Search for the cell housing the specified text and yield its [x, y] center coordinate. 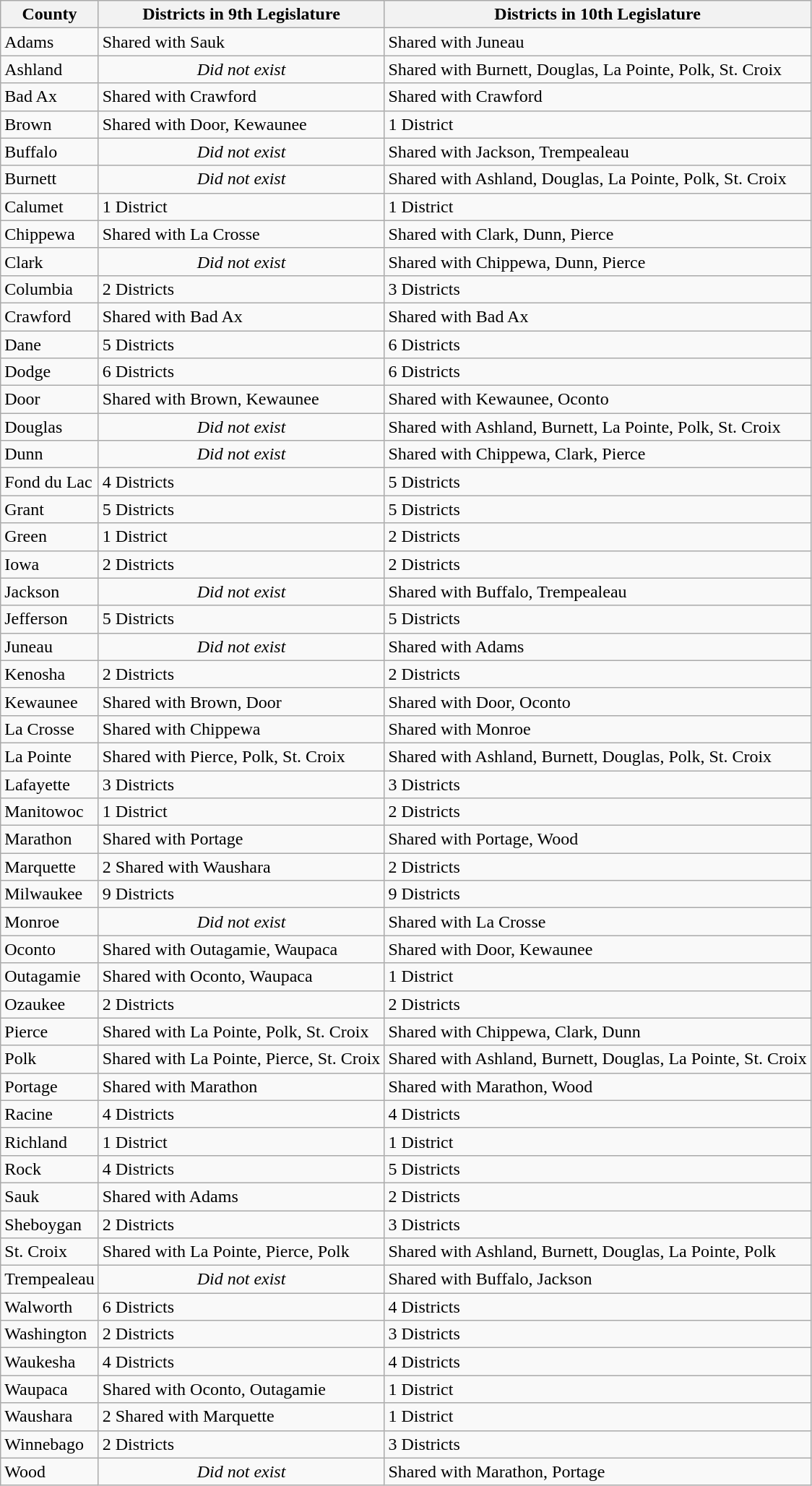
Shared with Ashland, Burnett, Douglas, La Pointe, Polk [597, 1252]
County [49, 14]
Manitowoc [49, 812]
Iowa [49, 564]
Shared with Ashland, Burnett, Douglas, Polk, St. Croix [597, 756]
Shared with Juneau [597, 42]
Marquette [49, 867]
Grant [49, 509]
Juneau [49, 647]
Wood [49, 1472]
Shared with Outagamie, Waupaca [241, 949]
Brown [49, 124]
2 Shared with Marquette [241, 1417]
Shared with Clark, Dunn, Pierce [597, 234]
La Pointe [49, 756]
Shared with Buffalo, Trempealeau [597, 592]
Calumet [49, 207]
Ashland [49, 69]
Green [49, 537]
Oconto [49, 949]
Shared with Door, Oconto [597, 701]
Shared with Jackson, Trempealeau [597, 152]
Shared with Oconto, Waupaca [241, 977]
Richland [49, 1141]
Jackson [49, 592]
Clark [49, 262]
Shared with Marathon, Wood [597, 1087]
Shared with Ashland, Douglas, La Pointe, Polk, St. Croix [597, 179]
Portage [49, 1087]
Kewaunee [49, 701]
Racine [49, 1114]
Shared with La Pointe, Polk, St. Croix [241, 1032]
Shared with Portage, Wood [597, 839]
2 Shared with Waushara [241, 867]
Douglas [49, 427]
Milwaukee [49, 894]
Kenosha [49, 674]
Shared with Ashland, Burnett, La Pointe, Polk, St. Croix [597, 427]
Shared with Portage [241, 839]
Sheboygan [49, 1224]
Shared with Marathon [241, 1087]
Ozaukee [49, 1004]
La Crosse [49, 729]
Bad Ax [49, 97]
Walworth [49, 1307]
Shared with Monroe [597, 729]
Door [49, 399]
Shared with Chippewa, Clark, Pierce [597, 454]
Waushara [49, 1417]
Shared with Burnett, Douglas, La Pointe, Polk, St. Croix [597, 69]
Buffalo [49, 152]
Winnebago [49, 1444]
Shared with Oconto, Outagamie [241, 1389]
Waupaca [49, 1389]
Jefferson [49, 619]
Burnett [49, 179]
Trempealeau [49, 1279]
Shared with La Pointe, Pierce, St. Croix [241, 1059]
Marathon [49, 839]
Monroe [49, 922]
Shared with Chippewa [241, 729]
Shared with Marathon, Portage [597, 1472]
Dane [49, 345]
Shared with Chippewa, Clark, Dunn [597, 1032]
Pierce [49, 1032]
Fond du Lac [49, 482]
Shared with Sauk [241, 42]
Outagamie [49, 977]
Washington [49, 1334]
Polk [49, 1059]
Rock [49, 1169]
Shared with La Pointe, Pierce, Polk [241, 1252]
Shared with Kewaunee, Oconto [597, 399]
Dunn [49, 454]
St. Croix [49, 1252]
Shared with Ashland, Burnett, Douglas, La Pointe, St. Croix [597, 1059]
Shared with Buffalo, Jackson [597, 1279]
Waukesha [49, 1362]
Columbia [49, 289]
Dodge [49, 372]
Districts in 9th Legislature [241, 14]
Districts in 10th Legislature [597, 14]
Sauk [49, 1196]
Lafayette [49, 784]
Shared with Brown, Door [241, 701]
Shared with Brown, Kewaunee [241, 399]
Shared with Pierce, Polk, St. Croix [241, 756]
Crawford [49, 316]
Chippewa [49, 234]
Shared with Chippewa, Dunn, Pierce [597, 262]
Adams [49, 42]
